From the cell containing the given text, extract its center point as [x, y] coordinate. 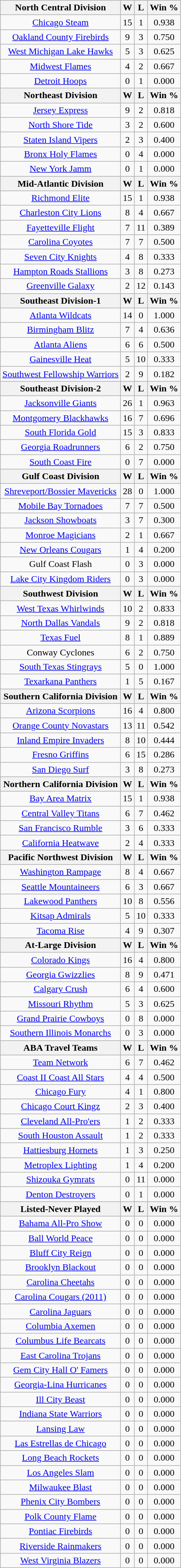
North Shore Tide [61, 125]
Ill City Beast [61, 1399]
Atlanta Wildcats [61, 315]
Montgomery Blackhawks [61, 418]
Bronx Holy Flames [61, 154]
0.556 [164, 901]
Seven City Knights [61, 257]
Chicago Court Kingz [61, 1106]
0.636 [164, 330]
Chicago Steam [61, 22]
ABA Travel Teams [61, 1048]
Southern California Division [61, 696]
Central Valley Titans [61, 813]
Texas Fuel [61, 637]
San Diego Surf [61, 769]
Bay Area Matrix [61, 799]
North Dallas Vandals [61, 623]
Cleveland All-Pro'ers [61, 1121]
0.444 [164, 740]
Indiana State Warriors [61, 1414]
Team Network [61, 1062]
Southeast Division-1 [61, 301]
14 [127, 315]
Tacoma Rise [61, 931]
Pacific Northwest Division [61, 857]
Gainesville Heat [61, 359]
Oakland County Firebirds [61, 37]
South Coast Fire [61, 462]
Listed-Never Played [61, 1209]
Midwest Flames [61, 66]
Milwaukee Blast [61, 1487]
0.696 [164, 418]
Detroit Hoops [61, 81]
0.389 [164, 227]
East Carolina Trojans [61, 1355]
0.471 [164, 975]
Monroe Magicians [61, 535]
Orange County Novastars [61, 725]
0.889 [164, 637]
Northern California Division [61, 784]
Greenville Galaxy [61, 286]
New Orleans Cougars [61, 550]
Georgia Roadrunners [61, 447]
Inland Empire Invaders [61, 740]
0.167 [164, 682]
Carolina Cougars (2011) [61, 1297]
28 [127, 491]
West Virginia Blazers [61, 1560]
Phenix City Bombers [61, 1502]
Gulf Coast Flash [61, 564]
Shizouka Gymrats [61, 1180]
Columbus Life Bearcats [61, 1341]
Colorado Kings [61, 960]
Washington Rampage [61, 872]
Fayetteville Flight [61, 227]
Gulf Coast Division [61, 476]
Southern Illinois Monarchs [61, 1033]
Coast II Coast All Stars [61, 1077]
Texarkana Panthers [61, 682]
Jackson Showboats [61, 520]
Las Estrellas de Chicago [61, 1443]
Lakewood Panthers [61, 901]
0.300 [164, 520]
South Florida Gold [61, 433]
13 [127, 725]
Gem City Hall O' Famers [61, 1370]
Jersey Express [61, 110]
Hattiesburg Hornets [61, 1150]
Birmingham Blitz [61, 330]
0.143 [164, 286]
Georgia-Lina Hurricanes [61, 1385]
Riverside Rainmakers [61, 1546]
North Central Division [61, 8]
0.963 [164, 403]
Bluff City Reign [61, 1253]
0.286 [164, 755]
Staten Island Vipers [61, 139]
West Michigan Lake Hawks [61, 52]
26 [127, 403]
Columbia Axemen [61, 1326]
Atlanta Aliens [61, 344]
Georgia Gwizzlies [61, 975]
Southeast Division-2 [61, 388]
Arizona Scorpions [61, 711]
Southwest Fellowship Warriors [61, 374]
Bahama All-Pro Show [61, 1224]
Southwest Division [61, 593]
New York Jamm [61, 169]
Metroplex Lighting [61, 1165]
At-Large Division [61, 945]
Pontiac Firebirds [61, 1531]
12 [141, 286]
Brooklyn Blackout [61, 1267]
Ball World Peace [61, 1238]
Charleston City Lions [61, 213]
Hampton Roads Stallions [61, 271]
California Heatwave [61, 843]
Chicago Fury [61, 1092]
Kitsap Admirals [61, 916]
Fresno Griffins [61, 755]
Shreveport/Bossier Mavericks [61, 491]
Seattle Mountaineers [61, 886]
Jacksonville Giants [61, 403]
Missouri Rhythm [61, 1004]
Polk County Flame [61, 1516]
Carolina Coyotes [61, 242]
West Texas Whirlwinds [61, 608]
0.307 [164, 931]
0.250 [164, 1150]
Richmond Elite [61, 198]
Conway Cyclones [61, 652]
Long Beach Rockets [61, 1458]
Grand Prairie Cowboys [61, 1018]
Calgary Crush [61, 989]
Lansing Law [61, 1429]
South Texas Stingrays [61, 667]
Mid-Atlantic Division [61, 184]
Carolina Cheetahs [61, 1282]
South Houston Assault [61, 1136]
Northeast Division [61, 95]
Mobile Bay Tornadoes [61, 506]
Denton Destroyers [61, 1194]
Los Angeles Slam [61, 1473]
Carolina Jaguars [61, 1311]
0.182 [164, 374]
Lake City Kingdom Riders [61, 579]
0.542 [164, 725]
San Francisco Rumble [61, 828]
